Identify which cell holds the provided text, then report its [x, y] central coordinate. 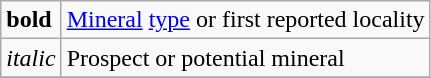
bold [31, 20]
Prospect or potential mineral [246, 58]
italic [31, 58]
Mineral type or first reported locality [246, 20]
